Scan for the cell matching the given text and deliver its (x, y) coordinate at center. 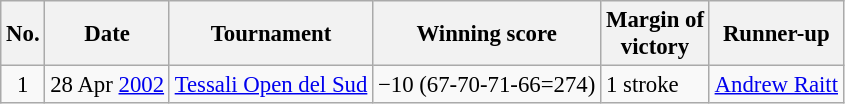
Tournament (270, 34)
1 (23, 85)
1 stroke (656, 85)
Date (107, 34)
Winning score (487, 34)
No. (23, 34)
−10 (67-70-71-66=274) (487, 85)
28 Apr 2002 (107, 85)
Margin ofvictory (656, 34)
Runner-up (776, 34)
Andrew Raitt (776, 85)
Tessali Open del Sud (270, 85)
